Provide the [x, y] coordinate of the cell's center where the given text is located.  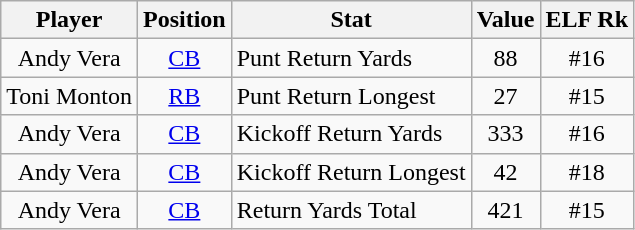
Player [70, 20]
Punt Return Longest [351, 96]
ELF Rk [587, 20]
27 [506, 96]
Return Yards Total [351, 210]
RB [184, 96]
Position [184, 20]
Punt Return Yards [351, 58]
Toni Monton [70, 96]
Kickoff Return Yards [351, 134]
Stat [351, 20]
#18 [587, 172]
42 [506, 172]
421 [506, 210]
88 [506, 58]
Kickoff Return Longest [351, 172]
333 [506, 134]
Value [506, 20]
